Provide the (x, y) coordinate of the cell's center where the given text is located.  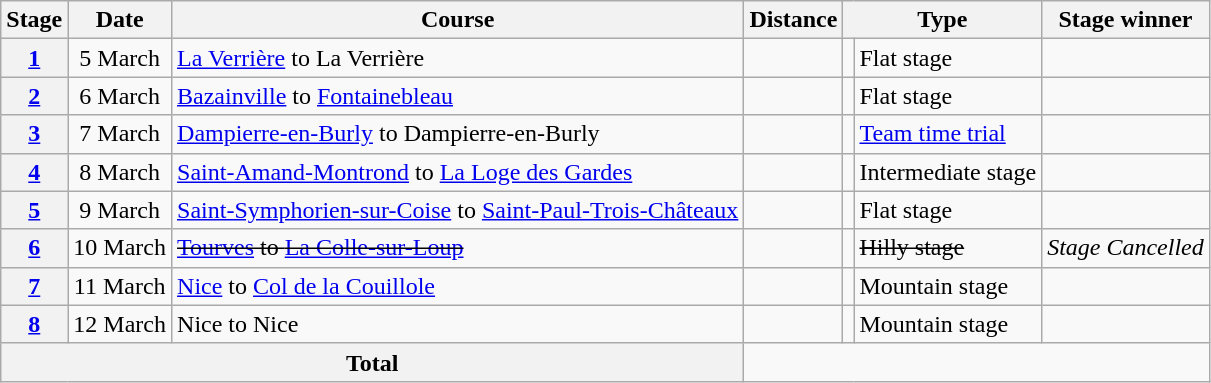
Stage (34, 20)
Nice to Col de la Couillole (458, 286)
3 (34, 134)
10 March (120, 248)
Dampierre-en-Burly to Dampierre-en-Burly (458, 134)
Nice to Nice (458, 324)
7 March (120, 134)
Saint-Amand-Montrond to La Loge des Gardes (458, 172)
Hilly stage (948, 248)
6 March (120, 96)
Date (120, 20)
Intermediate stage (948, 172)
11 March (120, 286)
La Verrière to La Verrière (458, 58)
9 March (120, 210)
Type (942, 20)
Team time trial (948, 134)
Tourves to La Colle-sur-Loup (458, 248)
Stage Cancelled (1126, 248)
4 (34, 172)
8 (34, 324)
Course (458, 20)
5 (34, 210)
8 March (120, 172)
1 (34, 58)
5 March (120, 58)
Total (372, 362)
12 March (120, 324)
6 (34, 248)
2 (34, 96)
Bazainville to Fontainebleau (458, 96)
Stage winner (1126, 20)
7 (34, 286)
Saint-Symphorien-sur-Coise to Saint-Paul-Trois-Châteaux (458, 210)
Distance (794, 20)
